Locate the cell with the specified text and output its (X, Y) center coordinate. 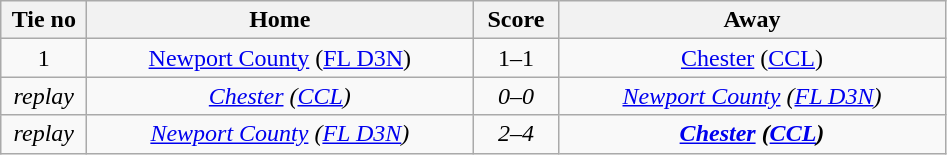
1–1 (516, 58)
2–4 (516, 134)
Tie no (44, 20)
1 (44, 58)
0–0 (516, 96)
Score (516, 20)
Away (752, 20)
Home (280, 20)
